Extract the [X, Y] coordinate from the center of the cell holding the provided text.  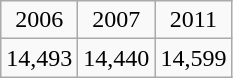
2006 [40, 20]
14,440 [116, 58]
14,599 [194, 58]
14,493 [40, 58]
2011 [194, 20]
2007 [116, 20]
